For the text-containing cell, return its midpoint in (x, y) coordinate format. 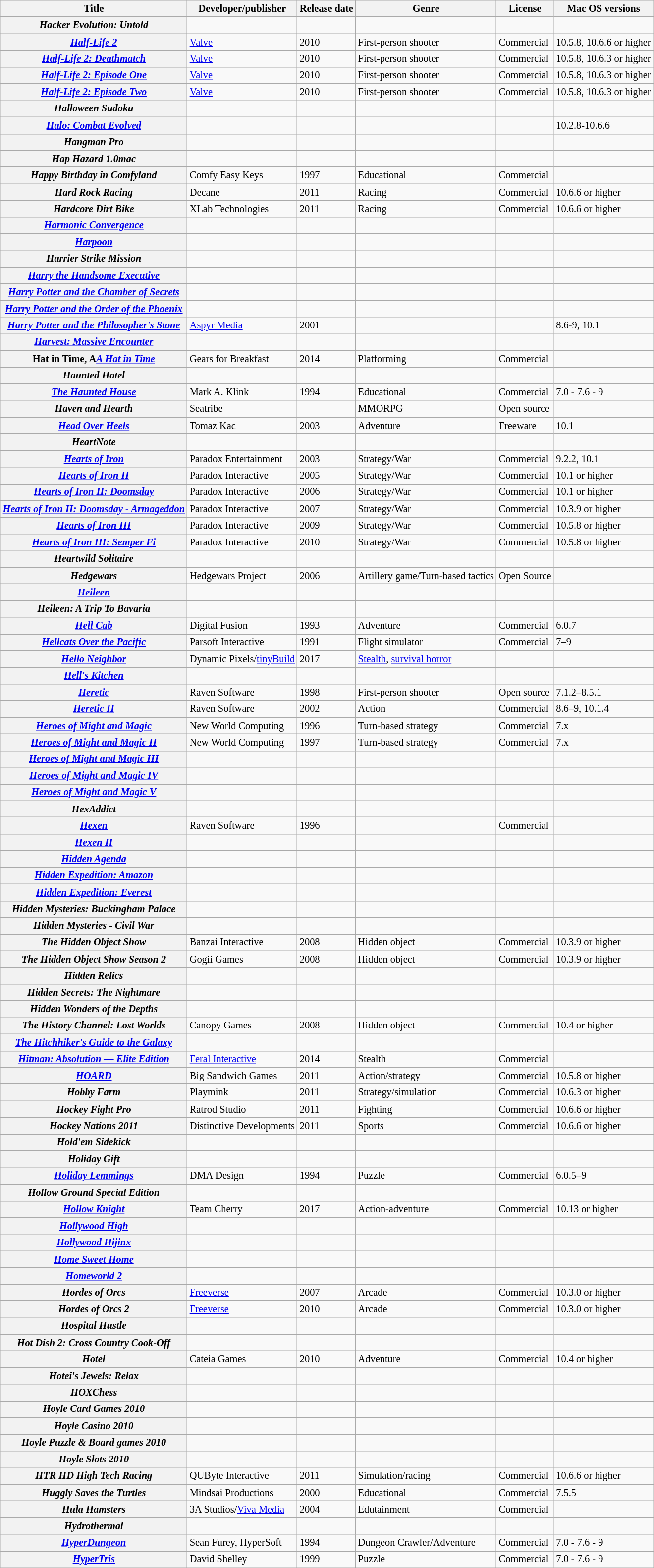
Head Over Heels (94, 426)
Heileen: A Trip To Bavaria (94, 609)
6.0.5–9 (603, 1176)
Simulation/racing (426, 1476)
Haunted Hotel (94, 376)
Hangman Pro (94, 142)
HOARD (94, 1076)
Hotel (94, 1359)
XLab Technologies (242, 209)
Digital Fusion (242, 626)
6.0.7 (603, 626)
Hoyle Casino 2010 (94, 1426)
HTR HD High Tech Racing (94, 1476)
Harry Potter and the Philosopher's Stone (94, 325)
Hearts of Iron III: Semper Fi (94, 542)
Genre (426, 8)
Aspyr Media (242, 325)
Gears for Breakfast (242, 359)
Halloween Sudoku (94, 108)
Hidden Expedition: Everest (94, 892)
Hidden Mysteries: Buckingham Palace (94, 909)
1999 (327, 1559)
License (525, 8)
Hell Cab (94, 626)
Homeworld 2 (94, 1276)
The Hidden Object Show Season 2 (94, 959)
Action-adventure (426, 1209)
Hospital Hustle (94, 1326)
Heroes of Might and Magic V (94, 792)
The Hitchhiker's Guide to the Galaxy (94, 1042)
Hollow Ground Special Edition (94, 1192)
Hitman: Absolution — Elite Edition (94, 1059)
Hordes of Orcs 2 (94, 1309)
Decane (242, 192)
Title (94, 8)
QUByte Interactive (242, 1476)
Dynamic Pixels/tinyBuild (242, 659)
Hexen II (94, 842)
Seatribe (242, 409)
Hidden Secrets: The Nightmare (94, 992)
Hap Hazard 1.0mac (94, 159)
HOXChess (94, 1393)
Hello Neighbor (94, 659)
10.1 (603, 426)
Hockey Fight Pro (94, 1109)
The Hidden Object Show (94, 942)
Hobby Farm (94, 1092)
7–9 (603, 642)
Heretic (94, 692)
Half-Life 2 (94, 42)
10.13 or higher (603, 1209)
2002 (327, 709)
Tomaz Kac (242, 426)
1991 (327, 642)
Heroes of Might and Magic II (94, 742)
Hordes of Orcs (94, 1293)
Happy Birthday in Comfyland (94, 175)
Harry the Handsome Executive (94, 275)
Big Sandwich Games (242, 1076)
Platforming (426, 359)
Flight simulator (426, 642)
Harmonic Convergence (94, 225)
Artillery game/Turn-based tactics (426, 576)
Feral Interactive (242, 1059)
3A Studios/Viva Media (242, 1509)
7.5.5 (603, 1493)
DMA Design (242, 1176)
1998 (327, 692)
Hearts of Iron II (94, 476)
Harrier Strike Mission (94, 259)
Hearts of Iron II: Doomsday - Armageddon (94, 509)
Mindsai Productions (242, 1493)
The History Channel: Lost Worlds (94, 1026)
Halo: Combat Evolved (94, 125)
10.5.8, 10.6.6 or higher (603, 42)
2009 (327, 526)
Hacker Evolution: Untold (94, 25)
Comfy Easy Keys (242, 175)
Hard Rock Racing (94, 192)
Holiday Lemmings (94, 1176)
Hearts of Iron II: Doomsday (94, 492)
2004 (327, 1509)
8.6–9, 10.1.4 (603, 709)
2005 (327, 476)
Hollow Knight (94, 1209)
MMORPG (426, 409)
Harry Potter and the Order of the Phoenix (94, 309)
Action/strategy (426, 1076)
Half-Life 2: Episode Two (94, 92)
Huggly Saves the Turtles (94, 1493)
Heartwild Solitaire (94, 559)
9.2.2, 10.1 (603, 459)
Harvest: Massive Encounter (94, 342)
2001 (327, 325)
Haven and Hearth (94, 409)
Hidden Mysteries - Civil War (94, 925)
10.6.3 or higher (603, 1092)
Hollywood High (94, 1226)
1993 (327, 626)
Team Cherry (242, 1209)
Hardcore Dirt Bike (94, 209)
Hidden Relics (94, 975)
Edutainment (426, 1509)
Gogii Games (242, 959)
Hearts of Iron III (94, 526)
Hexen (94, 826)
Ratrod Studio (242, 1109)
The Haunted House (94, 392)
Hidden Wonders of the Depths (94, 1009)
Hoyle Puzzle & Board games 2010 (94, 1443)
Release date (327, 8)
Playmink (242, 1092)
Hedgewars (94, 576)
10.2.8-10.6.6 (603, 125)
HyperDungeon (94, 1543)
Hidden Agenda (94, 859)
Stealth, survival horror (426, 659)
Fighting (426, 1109)
Hearts of Iron (94, 459)
Hoyle Card Games 2010 (94, 1409)
Canopy Games (242, 1026)
Banzai Interactive (242, 942)
Half-Life 2: Episode One (94, 75)
David Shelley (242, 1559)
Heretic II (94, 709)
Sean Furey, HyperSoft (242, 1543)
Action (426, 709)
Heileen (94, 592)
Cateia Games (242, 1359)
Developer/publisher (242, 8)
Hollywood Hijinx (94, 1243)
Parsoft Interactive (242, 642)
Home Sweet Home (94, 1259)
Hidden Expedition: Amazon (94, 875)
Harpoon (94, 242)
Heroes of Might and Magic (94, 726)
Holiday Gift (94, 1159)
Paradox Entertainment (242, 459)
Hula Hamsters (94, 1509)
Mark A. Klink (242, 392)
Freeware (525, 426)
Strategy/simulation (426, 1092)
Hold'em Sidekick (94, 1142)
Open Source (525, 576)
Hydrothermal (94, 1526)
Hellcats Over the Pacific (94, 642)
HyperTris (94, 1559)
Sports (426, 1126)
Heroes of Might and Magic III (94, 759)
Hell's Kitchen (94, 676)
7.1.2–8.5.1 (603, 692)
Heroes of Might and Magic IV (94, 776)
Hot Dish 2: Cross Country Cook-Off (94, 1343)
Dungeon Crawler/Adventure (426, 1543)
Stealth (426, 1059)
Hotei's Jewels: Relax (94, 1376)
Hedgewars Project (242, 576)
Half-Life 2: Deathmatch (94, 58)
Hat in Time, AA Hat in Time (94, 359)
8.6-9, 10.1 (603, 325)
Harry Potter and the Chamber of Secrets (94, 292)
Mac OS versions (603, 8)
HeartNote (94, 442)
Hoyle Slots 2010 (94, 1459)
2000 (327, 1493)
HexAddict (94, 809)
Distinctive Developments (242, 1126)
Hockey Nations 2011 (94, 1126)
